Locate the cell with the specified text and output its (x, y) center coordinate. 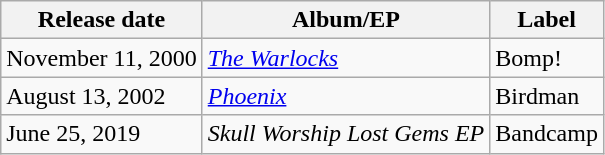
Release date (102, 20)
Phoenix (346, 96)
Label (547, 20)
Bandcamp (547, 134)
Birdman (547, 96)
August 13, 2002 (102, 96)
Skull Worship Lost Gems EP (346, 134)
June 25, 2019 (102, 134)
November 11, 2000 (102, 58)
Album/EP (346, 20)
Bomp! (547, 58)
The Warlocks (346, 58)
